Find where the given text appears and provide that cell's center as [x, y] coordinate. 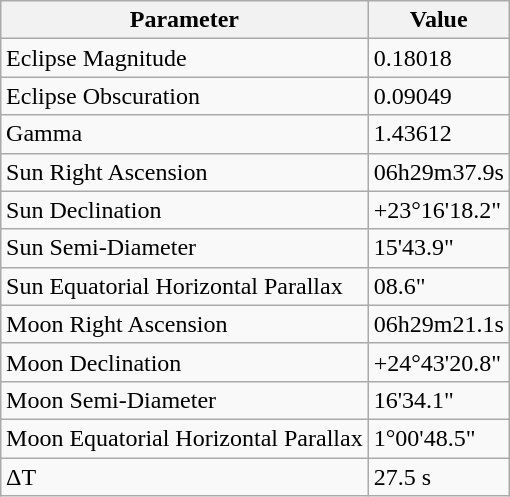
0.18018 [438, 58]
Eclipse Magnitude [185, 58]
Value [438, 20]
Eclipse Obscuration [185, 96]
Moon Semi-Diameter [185, 400]
Moon Declination [185, 362]
Gamma [185, 134]
Sun Right Ascension [185, 172]
Sun Semi-Diameter [185, 248]
15'43.9" [438, 248]
Moon Right Ascension [185, 324]
16'34.1" [438, 400]
27.5 s [438, 477]
0.09049 [438, 96]
1.43612 [438, 134]
08.6" [438, 286]
Parameter [185, 20]
+23°16'18.2" [438, 210]
Sun Declination [185, 210]
Sun Equatorial Horizontal Parallax [185, 286]
ΔT [185, 477]
Moon Equatorial Horizontal Parallax [185, 438]
06h29m37.9s [438, 172]
+24°43'20.8" [438, 362]
06h29m21.1s [438, 324]
1°00'48.5" [438, 438]
